Return [x, y] of the center of cell containing provided text 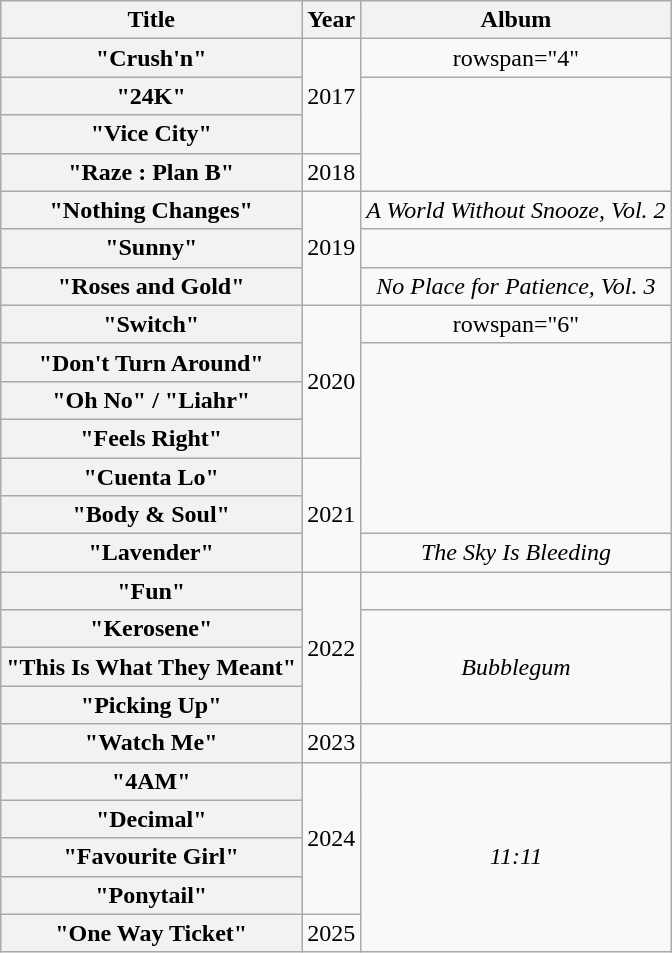
"Don't Turn Around" [152, 362]
"Favourite Girl" [152, 857]
"Decimal" [152, 819]
"Crush'n" [152, 58]
rowspan="4" [516, 58]
"Vice City" [152, 134]
"Picking Up" [152, 705]
2023 [332, 743]
Album [516, 20]
The Sky Is Bleeding [516, 553]
"Watch Me" [152, 743]
"24K" [152, 96]
2024 [332, 838]
2025 [332, 933]
"Nothing Changes" [152, 210]
"4AM" [152, 781]
"Body & Soul" [152, 515]
"Feels Right" [152, 438]
11:11 [516, 857]
"Roses and Gold" [152, 286]
2021 [332, 515]
2019 [332, 248]
"This Is What They Meant" [152, 667]
Bubblegum [516, 667]
"Cuenta Lo" [152, 477]
2022 [332, 648]
"Switch" [152, 324]
"Fun" [152, 591]
rowspan="6" [516, 324]
"Kerosene" [152, 629]
"Raze : Plan B" [152, 172]
A World Without Snooze, Vol. 2 [516, 210]
"Lavender" [152, 553]
"Sunny" [152, 248]
Title [152, 20]
Year [332, 20]
"Oh No" / "Liahr" [152, 400]
"Ponytail" [152, 895]
2020 [332, 381]
No Place for Patience, Vol. 3 [516, 286]
"One Way Ticket" [152, 933]
2018 [332, 172]
2017 [332, 96]
